Search for the cell housing the specified text and yield its (x, y) center coordinate. 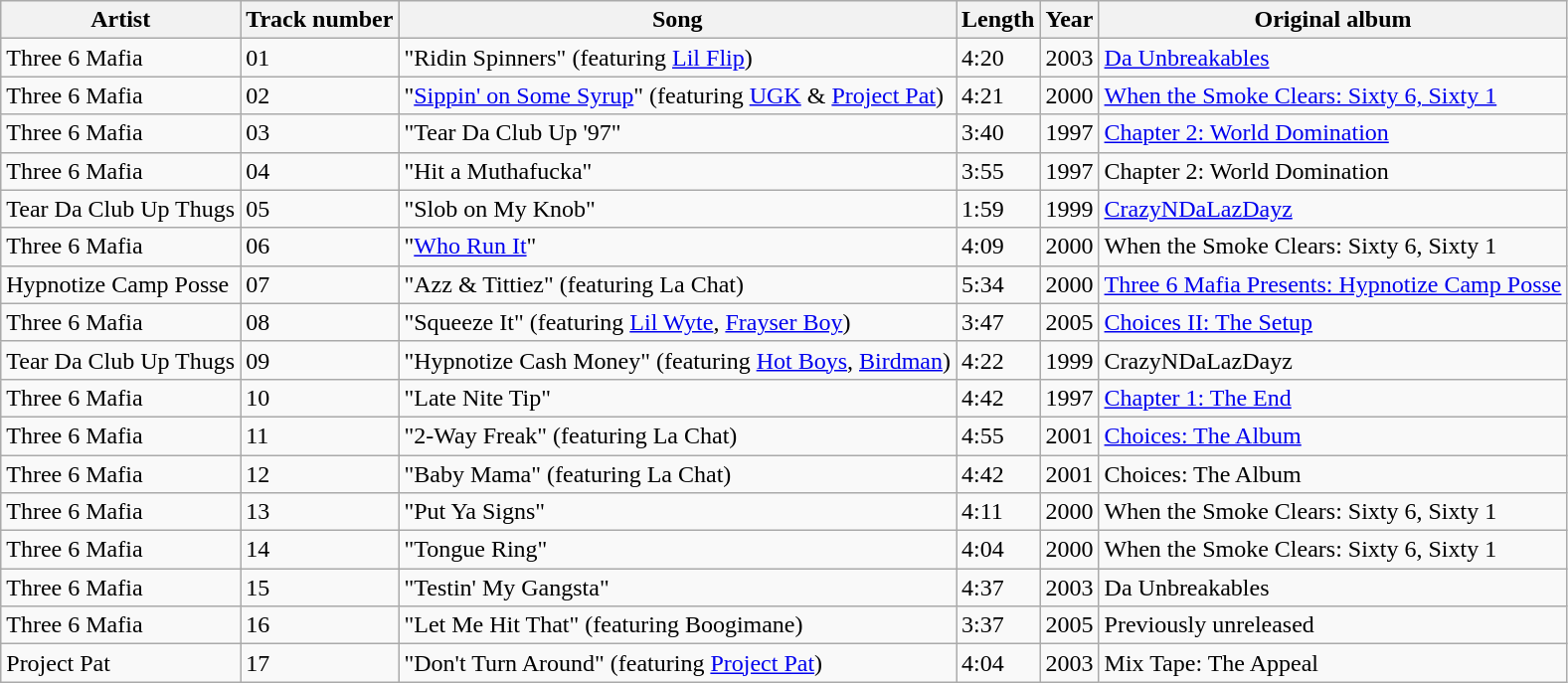
Choices II: The Setup (1332, 322)
14 (320, 550)
Track number (320, 20)
04 (320, 171)
07 (320, 284)
Song (678, 20)
4:11 (998, 512)
Year (1070, 20)
06 (320, 247)
"2-Way Freak" (featuring La Chat) (678, 435)
Hypnotize Camp Posse (121, 284)
03 (320, 133)
13 (320, 512)
12 (320, 474)
Three 6 Mafia Presents: Hypnotize Camp Posse (1332, 284)
4:55 (998, 435)
"Let Me Hit That" (featuring Boogimane) (678, 625)
3:55 (998, 171)
08 (320, 322)
4:20 (998, 58)
02 (320, 95)
"Azz & Tittiez" (featuring La Chat) (678, 284)
"Tear Da Club Up '97" (678, 133)
01 (320, 58)
4:21 (998, 95)
"Baby Mama" (featuring La Chat) (678, 474)
"Tongue Ring" (678, 550)
"Don't Turn Around" (featuring Project Pat) (678, 663)
Mix Tape: The Appeal (1332, 663)
"Who Run It" (678, 247)
"Late Nite Tip" (678, 398)
05 (320, 209)
17 (320, 663)
Artist (121, 20)
Length (998, 20)
"Hit a Muthafucka" (678, 171)
"Squeeze It" (featuring Lil Wyte, Frayser Boy) (678, 322)
4:22 (998, 360)
Chapter 1: The End (1332, 398)
5:34 (998, 284)
3:37 (998, 625)
11 (320, 435)
4:37 (998, 588)
1:59 (998, 209)
Project Pat (121, 663)
4:09 (998, 247)
"Put Ya Signs" (678, 512)
"Slob on My Knob" (678, 209)
3:47 (998, 322)
"Sippin' on Some Syrup" (featuring UGK & Project Pat) (678, 95)
10 (320, 398)
16 (320, 625)
"Ridin Spinners" (featuring Lil Flip) (678, 58)
Original album (1332, 20)
"Testin' My Gangsta" (678, 588)
15 (320, 588)
09 (320, 360)
"Hypnotize Cash Money" (featuring Hot Boys, Birdman) (678, 360)
Previously unreleased (1332, 625)
3:40 (998, 133)
